Search for the cell housing the specified text and yield its (x, y) center coordinate. 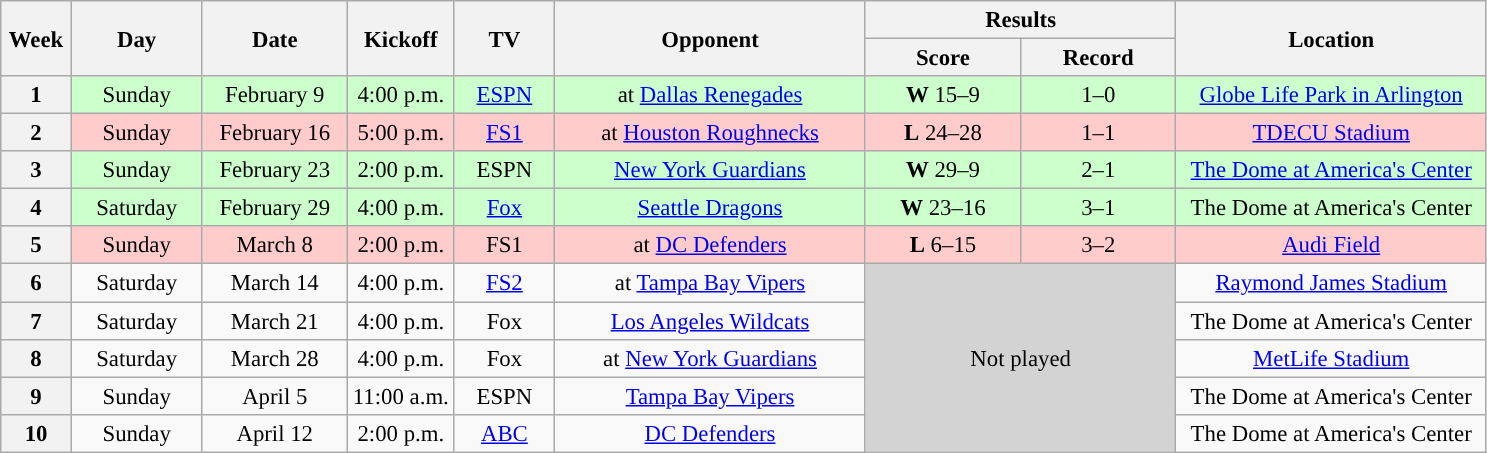
4 (36, 208)
Opponent (710, 38)
February 9 (275, 95)
Seattle Dragons (710, 208)
3 (36, 170)
at New York Guardians (710, 358)
Tampa Bay Vipers (710, 396)
TDECU Stadium (1332, 133)
at Dallas Renegades (710, 95)
Audi Field (1332, 245)
Day (136, 38)
1–0 (1098, 95)
Score (942, 58)
March 14 (275, 283)
L 24–28 (942, 133)
8 (36, 358)
ABC (504, 433)
FS2 (504, 283)
L 6–15 (942, 245)
Kickoff (402, 38)
11:00 a.m. (402, 396)
1–1 (1098, 133)
MetLife Stadium (1332, 358)
2–1 (1098, 170)
February 16 (275, 133)
Location (1332, 38)
at Tampa Bay Vipers (710, 283)
2 (36, 133)
3–1 (1098, 208)
7 (36, 321)
W 29–9 (942, 170)
Globe Life Park in Arlington (1332, 95)
1 (36, 95)
February 29 (275, 208)
3–2 (1098, 245)
March 28 (275, 358)
W 23–16 (942, 208)
Raymond James Stadium (1332, 283)
March 8 (275, 245)
10 (36, 433)
New York Guardians (710, 170)
5 (36, 245)
April 5 (275, 396)
March 21 (275, 321)
April 12 (275, 433)
Date (275, 38)
TV (504, 38)
Los Angeles Wildcats (710, 321)
Results (1020, 20)
at DC Defenders (710, 245)
Record (1098, 58)
6 (36, 283)
at Houston Roughnecks (710, 133)
W 15–9 (942, 95)
Week (36, 38)
Not played (1020, 358)
February 23 (275, 170)
5:00 p.m. (402, 133)
DC Defenders (710, 433)
9 (36, 396)
